Search for the cell housing the specified text and yield its (X, Y) center coordinate. 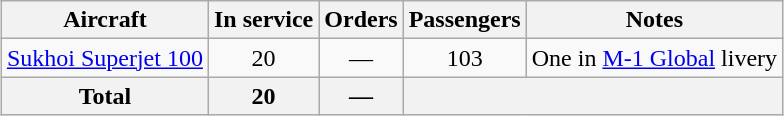
Sukhoi Superjet 100 (104, 58)
In service (263, 20)
Aircraft (104, 20)
Notes (654, 20)
Orders (361, 20)
Passengers (464, 20)
103 (464, 58)
Total (104, 96)
One in M-1 Global livery (654, 58)
